Determine the [x, y] coordinate at the center of the cell enclosing the given text.  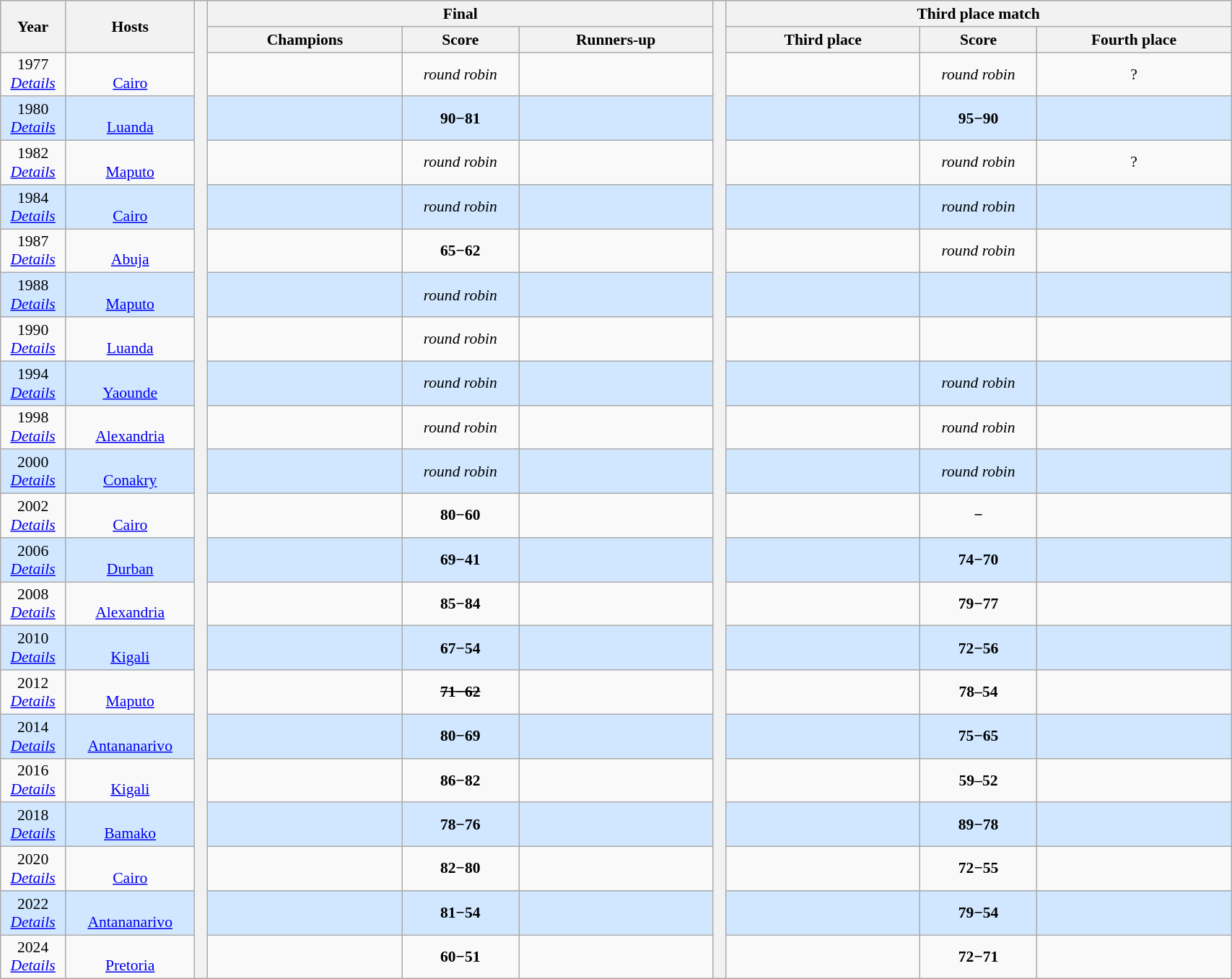
2018Details [33, 824]
2014Details [33, 736]
Year [33, 26]
2020Details [33, 869]
90−81 [460, 118]
2000Details [33, 472]
Hosts [130, 26]
79−77 [979, 604]
79−54 [979, 913]
Conakry [130, 472]
75−65 [979, 736]
2010Details [33, 648]
72−55 [979, 869]
72−71 [979, 957]
Fourth place [1133, 40]
1990Details [33, 339]
74−70 [979, 560]
78−76 [460, 824]
80−69 [460, 736]
71−62 [460, 692]
89−78 [979, 824]
1987Details [33, 251]
1988Details [33, 295]
Abuja [130, 251]
85−84 [460, 604]
80−60 [460, 515]
Final [460, 14]
60−51 [460, 957]
Third place [823, 40]
Yaounde [130, 383]
Durban [130, 560]
1982Details [33, 163]
1984Details [33, 206]
2016Details [33, 780]
Third place match [979, 14]
Runners-up [616, 40]
2002Details [33, 515]
69−41 [460, 560]
95−90 [979, 118]
86−82 [460, 780]
2012Details [33, 692]
72−56 [979, 648]
2006Details [33, 560]
67−54 [460, 648]
2024Details [33, 957]
− [979, 515]
82−80 [460, 869]
1977Details [33, 74]
Champions [305, 40]
59–52 [979, 780]
2008Details [33, 604]
1998Details [33, 427]
65−62 [460, 251]
1994Details [33, 383]
81−54 [460, 913]
78–54 [979, 692]
Bamako [130, 824]
2022Details [33, 913]
1980Details [33, 118]
Pretoria [130, 957]
